Extract the [X, Y] coordinate from the center of the cell holding the provided text.  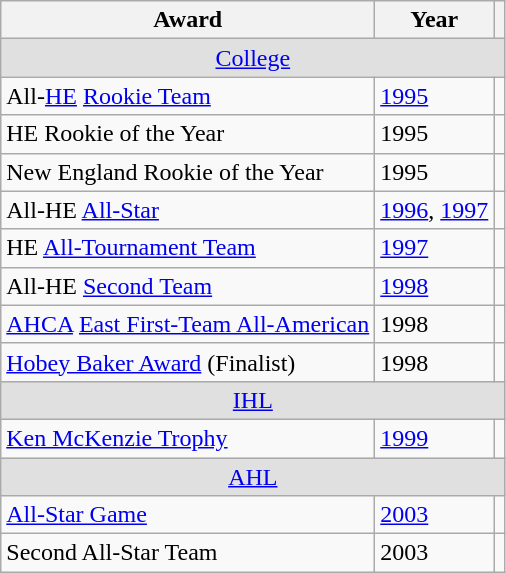
All-HE All-Star [188, 210]
New England Rookie of the Year [188, 172]
HE All-Tournament Team [188, 248]
HE Rookie of the Year [188, 134]
1997 [434, 248]
1999 [434, 438]
Second All-Star Team [188, 553]
College [253, 58]
IHL [253, 400]
All-HE Rookie Team [188, 96]
Ken McKenzie Trophy [188, 438]
Award [188, 20]
AHL [253, 477]
AHCA East First-Team All-American [188, 324]
All-HE Second Team [188, 286]
All-Star Game [188, 515]
Year [434, 20]
1996, 1997 [434, 210]
Hobey Baker Award (Finalist) [188, 362]
